Provide the (x, y) coordinate of the cell's center where the given text is located.  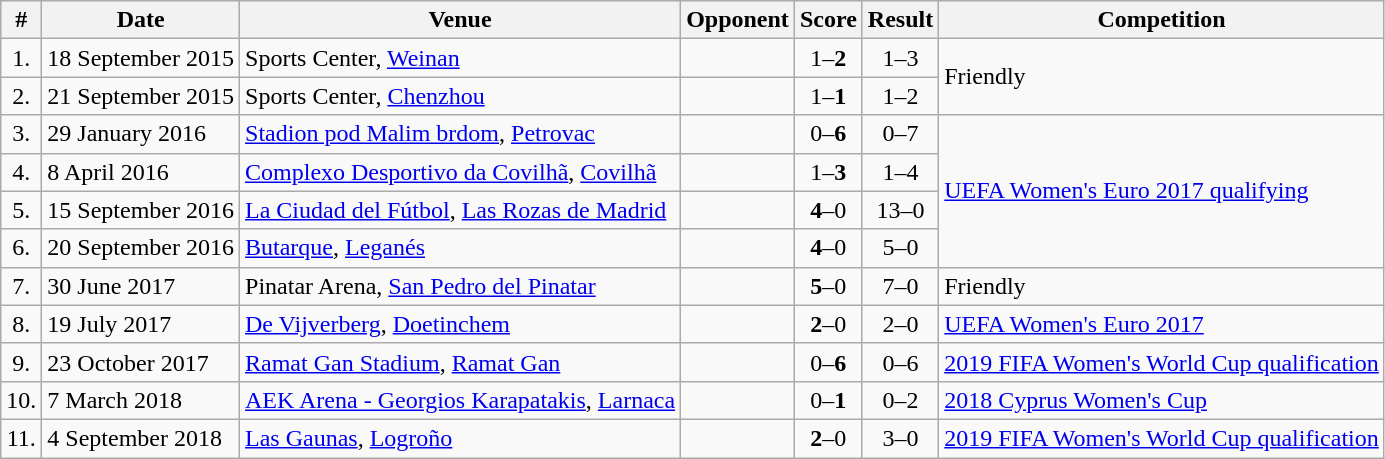
13–0 (900, 210)
Opponent (738, 20)
20 September 2016 (141, 248)
Score (828, 20)
30 June 2017 (141, 286)
0–1 (828, 400)
# (22, 20)
8 April 2016 (141, 172)
UEFA Women's Euro 2017 (1162, 324)
18 September 2015 (141, 58)
Sports Center, Chenzhou (460, 96)
0–7 (900, 134)
Las Gaunas, Logroño (460, 438)
3–0 (900, 438)
4 September 2018 (141, 438)
19 July 2017 (141, 324)
Butarque, Leganés (460, 248)
7–0 (900, 286)
6. (22, 248)
4. (22, 172)
1–1 (828, 96)
15 September 2016 (141, 210)
Ramat Gan Stadium, Ramat Gan (460, 362)
8. (22, 324)
1. (22, 58)
0–2 (900, 400)
Result (900, 20)
2018 Cyprus Women's Cup (1162, 400)
2. (22, 96)
Sports Center, Weinan (460, 58)
AEK Arena - Georgios Karapatakis, Larnaca (460, 400)
Pinatar Arena, San Pedro del Pinatar (460, 286)
23 October 2017 (141, 362)
Stadion pod Malim brdom, Petrovac (460, 134)
21 September 2015 (141, 96)
Complexo Desportivo da Covilhã, Covilhã (460, 172)
3. (22, 134)
7 March 2018 (141, 400)
UEFA Women's Euro 2017 qualifying (1162, 191)
10. (22, 400)
Date (141, 20)
La Ciudad del Fútbol, Las Rozas de Madrid (460, 210)
De Vijverberg, Doetinchem (460, 324)
Venue (460, 20)
7. (22, 286)
9. (22, 362)
5. (22, 210)
11. (22, 438)
Competition (1162, 20)
1–4 (900, 172)
29 January 2016 (141, 134)
